Locate the cell with the specified text and output its [x, y] center coordinate. 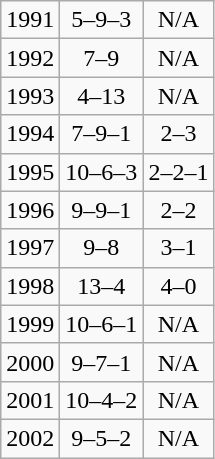
9–7–1 [102, 362]
2–2 [178, 210]
1991 [30, 20]
10–6–1 [102, 324]
13–4 [102, 286]
2–3 [178, 134]
9–5–2 [102, 438]
1994 [30, 134]
1993 [30, 96]
1997 [30, 248]
1992 [30, 58]
1998 [30, 286]
2000 [30, 362]
1996 [30, 210]
3–1 [178, 248]
9–8 [102, 248]
1995 [30, 172]
4–0 [178, 286]
2001 [30, 400]
7–9 [102, 58]
1999 [30, 324]
10–4–2 [102, 400]
4–13 [102, 96]
2002 [30, 438]
5–9–3 [102, 20]
9–9–1 [102, 210]
7–9–1 [102, 134]
10–6–3 [102, 172]
2–2–1 [178, 172]
